Extract the (x, y) coordinate from the center of the cell holding the provided text.  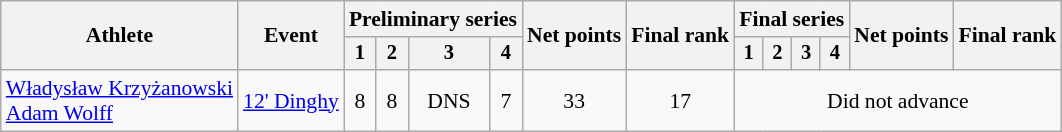
Preliminary series (433, 19)
Event (291, 36)
17 (680, 100)
Did not advance (898, 100)
DNS (449, 100)
Władysław KrzyżanowskiAdam Wolff (120, 100)
12' Dinghy (291, 100)
7 (506, 100)
33 (574, 100)
Final series (792, 19)
Athlete (120, 36)
